Return the (X, Y) coordinate for the center point of the cell that contains the specified text.  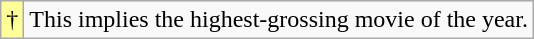
† (12, 20)
This implies the highest-grossing movie of the year. (279, 20)
